Pinpoint the cell where the given text exists, returning its (x, y) midpoint coordinate. 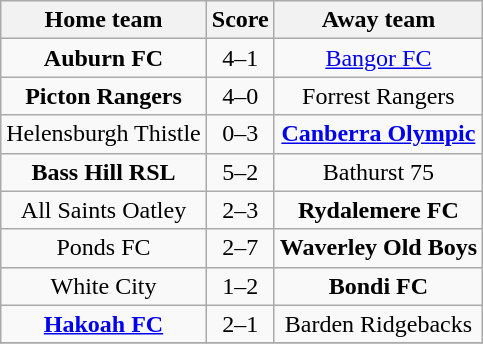
0–3 (240, 134)
Auburn FC (104, 58)
5–2 (240, 172)
Bass Hill RSL (104, 172)
Picton Rangers (104, 96)
1–2 (240, 286)
White City (104, 286)
Score (240, 20)
Barden Ridgebacks (378, 324)
Rydalemere FC (378, 210)
Canberra Olympic (378, 134)
All Saints Oatley (104, 210)
Forrest Rangers (378, 96)
Waverley Old Boys (378, 248)
4–0 (240, 96)
Bondi FC (378, 286)
Ponds FC (104, 248)
Helensburgh Thistle (104, 134)
Bathurst 75 (378, 172)
2–3 (240, 210)
Hakoah FC (104, 324)
4–1 (240, 58)
Home team (104, 20)
Away team (378, 20)
2–7 (240, 248)
2–1 (240, 324)
Bangor FC (378, 58)
